For the text-containing cell, return its midpoint in [x, y] coordinate format. 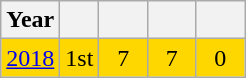
0 [220, 58]
Year [30, 20]
1st [80, 58]
2018 [30, 58]
